Detect which cell encompasses the target text, then output its [X, Y] center coordinate. 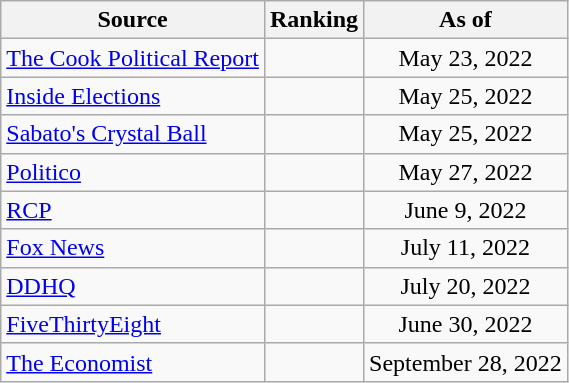
FiveThirtyEight [133, 324]
The Economist [133, 362]
DDHQ [133, 286]
June 30, 2022 [466, 324]
May 23, 2022 [466, 58]
Source [133, 20]
May 27, 2022 [466, 172]
June 9, 2022 [466, 210]
Sabato's Crystal Ball [133, 134]
Inside Elections [133, 96]
RCP [133, 210]
The Cook Political Report [133, 58]
July 11, 2022 [466, 248]
Politico [133, 172]
July 20, 2022 [466, 286]
September 28, 2022 [466, 362]
Ranking [314, 20]
Fox News [133, 248]
As of [466, 20]
